Return (x, y) of the center of cell containing provided text 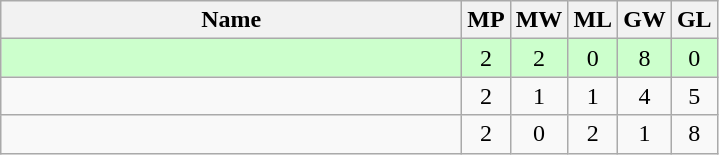
4 (645, 96)
ML (593, 20)
GL (694, 20)
GW (645, 20)
5 (694, 96)
Name (232, 20)
MP (486, 20)
MW (539, 20)
